Capture the cell that displays the provided text and extract its (x, y) central coordinate. 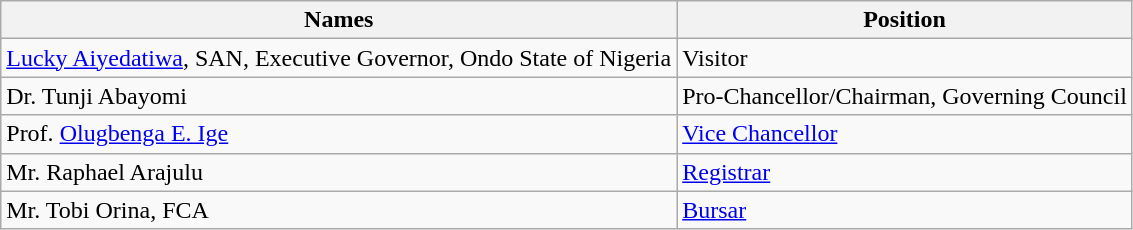
Bursar (905, 210)
Mr. Tobi Orina, FCA (339, 210)
Vice Chancellor (905, 134)
Mr. Raphael Arajulu (339, 172)
Position (905, 20)
Visitor (905, 58)
Lucky Aiyedatiwa, SAN, Executive Governor, Ondo State of Nigeria (339, 58)
Names (339, 20)
Registrar (905, 172)
Dr. Tunji Abayomi (339, 96)
Prof. Olugbenga E. Ige (339, 134)
Pro-Chancellor/Chairman, Governing Council (905, 96)
